Find where the given text appears and provide that cell's center as (x, y) coordinate. 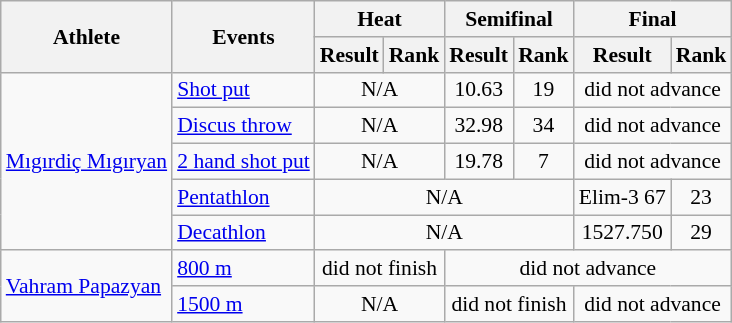
Elim-3 67 (622, 197)
2 hand shot put (244, 162)
1500 m (244, 304)
10.63 (478, 90)
Athlete (86, 36)
Mıgırdiç Mıgıryan (86, 161)
34 (544, 126)
Events (244, 36)
Decathlon (244, 233)
Pentathlon (244, 197)
Heat (380, 19)
19.78 (478, 162)
Discus throw (244, 126)
19 (544, 90)
Semifinal (508, 19)
800 m (244, 269)
Final (653, 19)
32.98 (478, 126)
7 (544, 162)
Vahram Papazyan (86, 286)
23 (702, 197)
29 (702, 233)
1527.750 (622, 233)
Shot put (244, 90)
